Determine the [X, Y] coordinate at the center of the cell enclosing the given text.  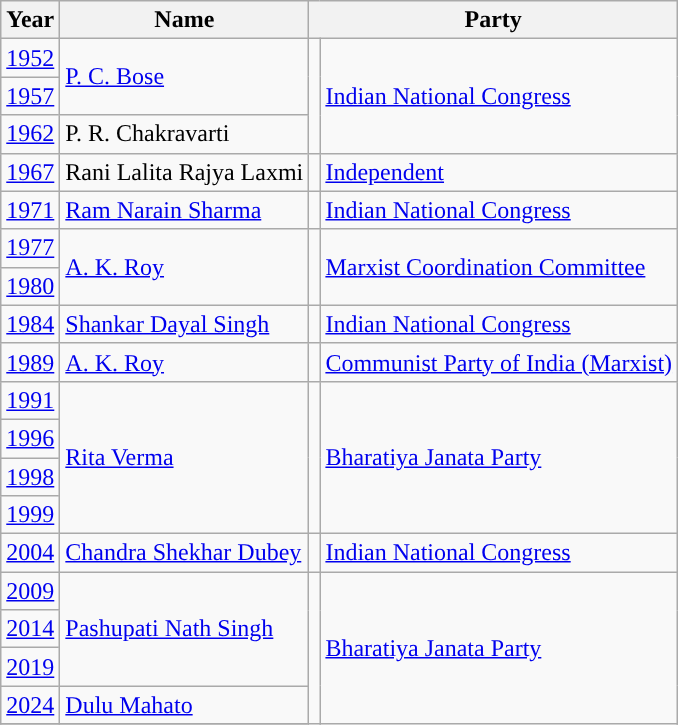
1999 [30, 515]
1989 [30, 362]
1971 [30, 210]
1998 [30, 477]
Rita Verma [184, 457]
1991 [30, 400]
Dulu Mahato [184, 705]
P. R. Chakravarti [184, 134]
Independent [499, 172]
1952 [30, 58]
2014 [30, 629]
1984 [30, 324]
Pashupati Nath Singh [184, 629]
1977 [30, 248]
Communist Party of India (Marxist) [499, 362]
2004 [30, 553]
1980 [30, 286]
Rani Lalita Rajya Laxmi [184, 172]
1957 [30, 96]
2019 [30, 667]
Chandra Shekhar Dubey [184, 553]
Party [494, 20]
1996 [30, 438]
2024 [30, 705]
1962 [30, 134]
Name [184, 20]
Ram Narain Sharma [184, 210]
2009 [30, 591]
Marxist Coordination Committee [499, 267]
Shankar Dayal Singh [184, 324]
1967 [30, 172]
P. C. Bose [184, 77]
Year [30, 20]
